Find where the given text appears and provide that cell's center as (X, Y) coordinate. 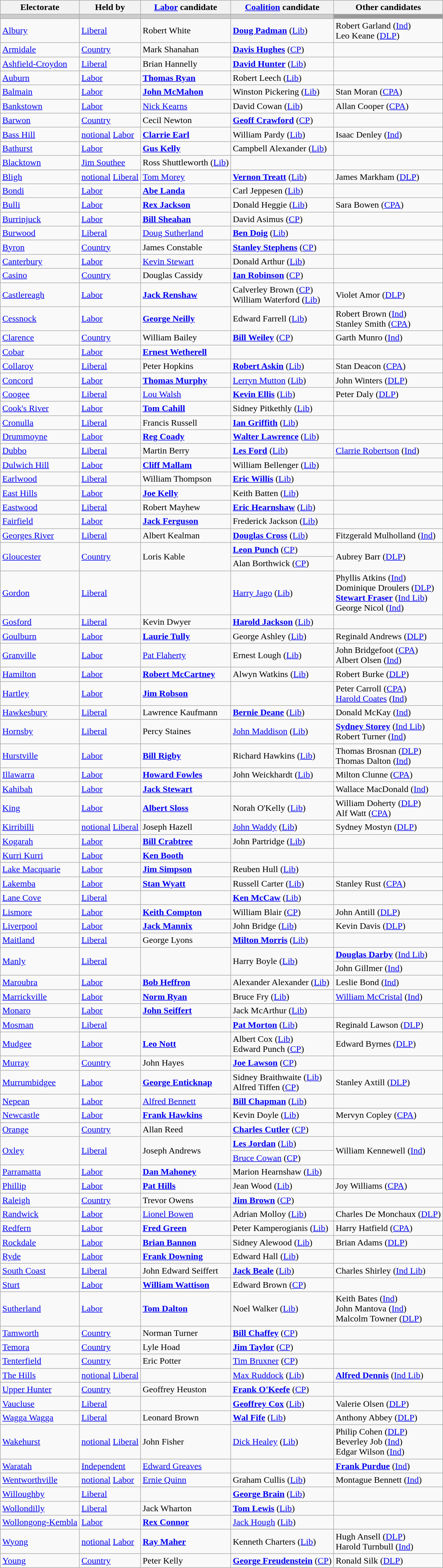
Francis Russell (186, 422)
Douglas Cross (Lib) (282, 535)
The Hills (40, 1375)
James Constable (186, 247)
Albury (40, 30)
Other candidates (388, 7)
Sara Bowen (CPA) (388, 205)
Ryde (40, 1257)
Brian Adams (DLP) (388, 1242)
Eastwood (40, 507)
Harold Jackson (Lib) (282, 622)
Kevin Davis (DLP) (388, 926)
Clarrie Earl (186, 134)
East Hills (40, 493)
Lionel Bowen (186, 1214)
Cessnock (40, 319)
South Coast (40, 1271)
Wakehurst (40, 1442)
Edward Byrnes (DLP) (388, 1044)
William Pardy (Lib) (282, 134)
Russell Carter (Lib) (282, 884)
Wentworthville (40, 1480)
John Winters (DLP) (388, 380)
Fred Green (186, 1228)
Joseph Andrews (186, 1151)
Adrian Molloy (Lib) (282, 1214)
Kevin Ellis (Lib) (282, 394)
Kevin Stewart (186, 261)
Robert Leech (Lib) (282, 78)
Robert McCartney (186, 674)
Bruce Fry (Lib) (282, 997)
Raleigh (40, 1200)
Charles De Monchaux (DLP) (388, 1214)
Hartley (40, 693)
Gus Kelly (186, 148)
Eric Willis (Lib) (282, 479)
Oxley (40, 1151)
Phyllis Atkins (Ind)Dominique Droulers (DLP)Stewart Fraser (Ind Lib)George Nicol (Ind) (388, 592)
John Partridge (Lib) (282, 841)
Coogee (40, 394)
Kogarah (40, 841)
Frank Hawkins (186, 1115)
Richard Hawkins (Lib) (282, 756)
Albert Cox (Lib)Edward Punch (CP) (282, 1044)
Bruce Cowan (CP) (282, 1158)
Sturt (40, 1285)
George Lyons (186, 940)
Robert Mayhew (186, 507)
Dick Healey (Lib) (282, 1442)
Hawkesbury (40, 713)
Milton Clunne (CPA) (388, 775)
John Bridgefoot (CPA)Albert Olsen (Ind) (388, 655)
Alfred Bennett (186, 1101)
John Hayes (186, 1063)
John Fisher (186, 1442)
Murray (40, 1063)
Wal Fife (Lib) (282, 1417)
Marrickville (40, 997)
Coalition candidate (282, 7)
Bill Rigby (186, 756)
Doug Padman (Lib) (282, 30)
Max Ruddock (Lib) (282, 1375)
Hurstville (40, 756)
Harry Boyle (Lib) (282, 961)
Aubrey Barr (DLP) (388, 557)
Cronulla (40, 422)
Redfern (40, 1228)
Kahibah (40, 789)
Peter Kamperogianis (Lib) (282, 1228)
Edward Greaves (186, 1466)
Mosman (40, 1025)
Stan Deacon (CPA) (388, 366)
Rex Jackson (186, 205)
Ken Booth (186, 855)
Ian Griffith (Lib) (282, 422)
Lismore (40, 912)
Jack Mannix (186, 926)
Donald Heggie (Lib) (282, 205)
Burrinjuck (40, 219)
Casino (40, 275)
Burwood (40, 233)
Bankstown (40, 106)
Ross Shuttleworth (Lib) (186, 162)
Ken McCaw (Lib) (282, 898)
Fitzgerald Mulholland (Ind) (388, 535)
Nepean (40, 1101)
Peter Daly (DLP) (388, 394)
Jim Brown (CP) (282, 1200)
Mark Shanahan (186, 50)
Wyong (40, 1542)
Kenneth Charters (Lib) (282, 1542)
Tenterfield (40, 1361)
Jack Ferguson (186, 521)
Blacktown (40, 162)
Kevin Doyle (Lib) (282, 1115)
Campbell Alexander (Lib) (282, 148)
Robert Brown (Ind)Stanley Smith (CPA) (388, 319)
Maitland (40, 940)
Kurri Kurri (40, 855)
William McCristal (Ind) (388, 997)
Waratah (40, 1466)
Drummoyne (40, 437)
Wagga Wagga (40, 1417)
Fairfield (40, 521)
Ernest Lough (Lib) (282, 655)
Harry Hatfield (CPA) (388, 1228)
Eric Potter (186, 1361)
Violet Amor (DLP) (388, 294)
Clarence (40, 338)
Reg Coady (186, 437)
William Doherty (DLP)Alf Watt (CPA) (388, 808)
Lyle Hoad (186, 1347)
Goulburn (40, 636)
Tom Morey (186, 177)
Sydney Storey (Ind Lib)Robert Turner (Ind) (388, 732)
Stanley Stephens (CP) (282, 247)
Leon Punch (CP) (282, 549)
Graham Cullis (Lib) (282, 1480)
James Markham (DLP) (388, 177)
Robert White (186, 30)
Joseph Hazell (186, 827)
Bill Weiley (CP) (282, 338)
John Gillmer (Ind) (388, 968)
Alan Borthwick (CP) (282, 564)
Castlereagh (40, 294)
Norm Ryan (186, 997)
Rex Connor (186, 1522)
John Maddison (Lib) (282, 732)
Kirribilli (40, 827)
Liverpool (40, 926)
Stan Wyatt (186, 884)
Marion Hearnshaw (Lib) (282, 1172)
Abe Landa (186, 191)
Monaro (40, 1011)
Reginald Andrews (DLP) (388, 636)
Alexander Alexander (Lib) (282, 983)
Bill Sheahan (186, 219)
Lawrence Kaufmann (186, 713)
Lou Walsh (186, 394)
Joy Williams (CPA) (388, 1186)
Robert Garland (Ind)Leo Keane (DLP) (388, 30)
Phillip (40, 1186)
Douglas Darby (Ind Lib) (388, 954)
Howard Fowles (186, 775)
David Hunter (Lib) (282, 64)
Thomas Ryan (186, 78)
Concord (40, 380)
Peter Hopkins (186, 366)
Gosford (40, 622)
Valerie Olsen (DLP) (388, 1403)
William Wattison (186, 1285)
Bathurst (40, 148)
Vaucluse (40, 1403)
Douglas Cassidy (186, 275)
Frank Purdue (Ind) (388, 1466)
Alwyn Watkins (Lib) (282, 674)
Davis Hughes (CP) (282, 50)
Jack Beale (Lib) (282, 1271)
Bill Crabtree (186, 841)
Vernon Treatt (Lib) (282, 177)
Winston Pickering (Lib) (282, 92)
Ashfield-Croydon (40, 64)
Isaac Denley (Ind) (388, 134)
Les Jordan (Lib) (282, 1143)
Thomas Murphy (186, 380)
Tom Cahill (186, 408)
Mudgee (40, 1044)
Illawarra (40, 775)
Loris Kable (186, 557)
Charles Cutler (CP) (282, 1129)
Cook's River (40, 408)
Willoughby (40, 1494)
Calverley Brown (CP)William Waterford (Lib) (282, 294)
Clarrie Robertson (Ind) (388, 451)
Stan Moran (CPA) (388, 92)
Robert Askin (Lib) (282, 366)
Jack Wharton (186, 1508)
Cliff Mallam (186, 465)
Sidney Alewood (Lib) (282, 1242)
Bernie Deane (Lib) (282, 713)
Montague Bennett (Ind) (388, 1480)
Wallace MacDonald (Ind) (388, 789)
Albert Kealman (186, 535)
Bligh (40, 177)
Newcastle (40, 1115)
Noel Walker (Lib) (282, 1309)
Milton Morris (Lib) (282, 940)
Bill Chapman (Lib) (282, 1101)
Hamilton (40, 674)
William Thompson (186, 479)
Sidney Braithwaite (Lib)Alfred Tiffen (CP) (282, 1082)
Lakemba (40, 884)
Reginald Lawson (DLP) (388, 1025)
Robert Burke (DLP) (388, 674)
Ernest Wetherell (186, 352)
Young (40, 1561)
Kevin Dwyer (186, 622)
William Blair (CP) (282, 912)
Cobar (40, 352)
Held by (110, 7)
Wollongong-Kembla (40, 1522)
Temora (40, 1347)
Randwick (40, 1214)
Gordon (40, 592)
William Bailey (186, 338)
Keith Bates (Ind)John Mantova (Ind)Malcolm Towner (DLP) (388, 1309)
Hornsby (40, 732)
Brian Hannelly (186, 64)
Jim Taylor (CP) (282, 1347)
Trevor Owens (186, 1200)
Allan Reed (186, 1129)
Stanley Rust (CPA) (388, 884)
Armidale (40, 50)
Electorate (40, 7)
George Ashley (Lib) (282, 636)
George Neilly (186, 319)
Barwon (40, 120)
William Kennewell (Ind) (388, 1151)
Upper Hunter (40, 1389)
Dulwich Hill (40, 465)
Edward Farrell (Lib) (282, 319)
Hugh Ansell (DLP)Harold Turnbull (Ind) (388, 1542)
George Enticknap (186, 1082)
Donald Arthur (Lib) (282, 261)
Gloucester (40, 557)
Walter Lawrence (Lib) (282, 437)
Ben Doig (Lib) (282, 233)
Dubbo (40, 451)
Martin Berry (186, 451)
David Cowan (Lib) (282, 106)
Mervyn Copley (CPA) (388, 1115)
Sidney Pitkethly (Lib) (282, 408)
Alfred Dennis (Ind Lib) (388, 1375)
Ian Robinson (CP) (282, 275)
Lerryn Mutton (Lib) (282, 380)
Earlwood (40, 479)
Laurie Tully (186, 636)
John Waddy (Lib) (282, 827)
Parramatta (40, 1172)
Pat Hills (186, 1186)
Stanley Axtill (DLP) (388, 1082)
John Weickhardt (Lib) (282, 775)
John Seiffert (186, 1011)
Jim Robson (186, 693)
Granville (40, 655)
Jack McArthur (Lib) (282, 1011)
Frederick Jackson (Lib) (282, 521)
Dan Mahoney (186, 1172)
Percy Staines (186, 732)
Lane Cove (40, 898)
Sydney Mostyn (DLP) (388, 827)
Tim Bruxner (CP) (282, 1361)
Brian Bannon (186, 1242)
Joe Lawson (CP) (282, 1063)
Bill Chaffey (CP) (282, 1333)
Leslie Bond (Ind) (388, 983)
Independent (110, 1466)
Byron (40, 247)
Jim Simpson (186, 869)
Norah O'Kelly (Lib) (282, 808)
Joe Kelly (186, 493)
Manly (40, 961)
Keith Batten (Lib) (282, 493)
Jean Wood (Lib) (282, 1186)
John McMahon (186, 92)
John Antill (DLP) (388, 912)
Murrumbidgee (40, 1082)
Allan Cooper (CPA) (388, 106)
Thomas Brosnan (DLP)Thomas Dalton (Ind) (388, 756)
Leo Nott (186, 1044)
Les Ford (Lib) (282, 451)
Bulli (40, 205)
Frank Downing (186, 1257)
Jack Hough (Lib) (282, 1522)
Philip Cohen (DLP)Beverley Job (Ind)Edgar Wilson (Ind) (388, 1442)
Bondi (40, 191)
Bob Heffron (186, 983)
Auburn (40, 78)
Nick Kearns (186, 106)
David Asimus (CP) (282, 219)
Wollondilly (40, 1508)
Charles Shirley (Ind Lib) (388, 1271)
Edward Hall (Lib) (282, 1257)
Ray Maher (186, 1542)
Doug Sutherland (186, 233)
Lake Macquarie (40, 869)
Pat Flaherty (186, 655)
Ronald Silk (DLP) (388, 1561)
Peter Kelly (186, 1561)
Keith Compton (186, 912)
William Bellenger (Lib) (282, 465)
Harry Jago (Lib) (282, 592)
Edward Brown (CP) (282, 1285)
Tamworth (40, 1333)
Labor candidate (186, 7)
George Freudenstein (CP) (282, 1561)
Garth Munro (Ind) (388, 338)
Georges River (40, 535)
Carl Jeppesen (Lib) (282, 191)
George Brain (Lib) (282, 1494)
Jim Southee (110, 162)
Reuben Hull (Lib) (282, 869)
Norman Turner (186, 1333)
Rockdale (40, 1242)
Jack Renshaw (186, 294)
Tom Lewis (Lib) (282, 1508)
Anthony Abbey (DLP) (388, 1417)
Frank O'Keefe (CP) (282, 1389)
Balmain (40, 92)
Maroubra (40, 983)
Jack Stewart (186, 789)
Geoff Crawford (CP) (282, 120)
Pat Morton (Lib) (282, 1025)
Geoffrey Heuston (186, 1389)
Leonard Brown (186, 1417)
Donald McKay (Ind) (388, 713)
Ernie Quinn (186, 1480)
Canterbury (40, 261)
Collaroy (40, 366)
John Edward Seiffert (186, 1271)
Tom Dalton (186, 1309)
Albert Sloss (186, 808)
Sutherland (40, 1309)
Bass Hill (40, 134)
Cecil Newton (186, 120)
Eric Hearnshaw (Lib) (282, 507)
King (40, 808)
John Bridge (Lib) (282, 926)
Orange (40, 1129)
Peter Carroll (CPA)Harold Coates (Ind) (388, 693)
Geoffrey Cox (Lib) (282, 1403)
